Return the [X, Y] coordinate for the center point of the cell that contains the specified text.  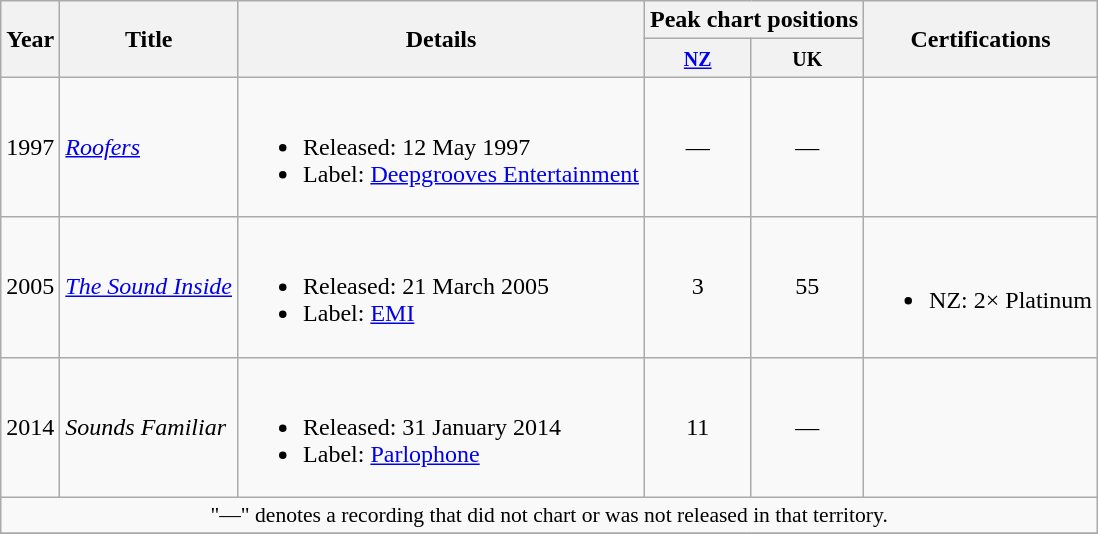
Released: 21 March 2005Label: EMI [442, 287]
3 [697, 287]
1997 [30, 147]
Roofers [149, 147]
Details [442, 39]
Certifications [981, 39]
Released: 31 January 2014Label: Parlophone [442, 427]
"—" denotes a recording that did not chart or was not released in that territory. [550, 515]
Released: 12 May 1997Label: Deepgrooves Entertainment [442, 147]
The Sound Inside [149, 287]
UK [808, 58]
Year [30, 39]
NZ [697, 58]
Sounds Familiar [149, 427]
Title [149, 39]
Peak chart positions [754, 20]
11 [697, 427]
NZ: 2× Platinum [981, 287]
2014 [30, 427]
55 [808, 287]
2005 [30, 287]
